From the cell containing the given text, extract its center point as (X, Y) coordinate. 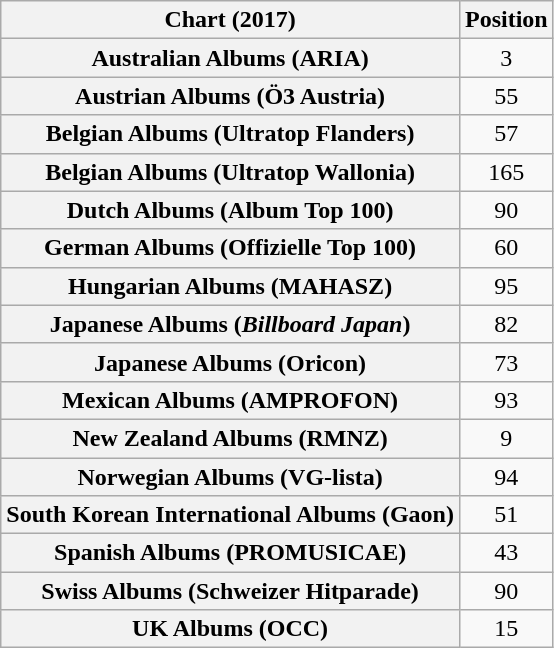
57 (506, 134)
55 (506, 96)
82 (506, 324)
Norwegian Albums (VG-lista) (230, 477)
93 (506, 400)
Japanese Albums (Oricon) (230, 362)
UK Albums (OCC) (230, 629)
60 (506, 248)
15 (506, 629)
Australian Albums (ARIA) (230, 58)
Spanish Albums (PROMUSICAE) (230, 553)
73 (506, 362)
51 (506, 515)
South Korean International Albums (Gaon) (230, 515)
Belgian Albums (Ultratop Flanders) (230, 134)
Japanese Albums (Billboard Japan) (230, 324)
Swiss Albums (Schweizer Hitparade) (230, 591)
Mexican Albums (AMPROFON) (230, 400)
Chart (2017) (230, 20)
165 (506, 172)
Dutch Albums (Album Top 100) (230, 210)
9 (506, 438)
43 (506, 553)
Hungarian Albums (MAHASZ) (230, 286)
3 (506, 58)
Position (506, 20)
Austrian Albums (Ö3 Austria) (230, 96)
95 (506, 286)
New Zealand Albums (RMNZ) (230, 438)
94 (506, 477)
German Albums (Offizielle Top 100) (230, 248)
Belgian Albums (Ultratop Wallonia) (230, 172)
